Search for the cell housing the specified text and yield its (x, y) center coordinate. 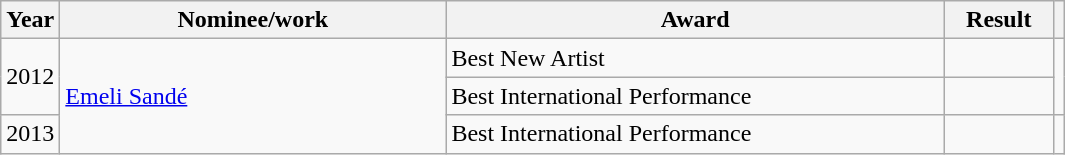
Result (998, 20)
Best New Artist (696, 58)
2012 (30, 77)
2013 (30, 134)
Year (30, 20)
Award (696, 20)
Nominee/work (253, 20)
Emeli Sandé (253, 96)
